Return the [X, Y] coordinate for the center point of the cell that contains the specified text.  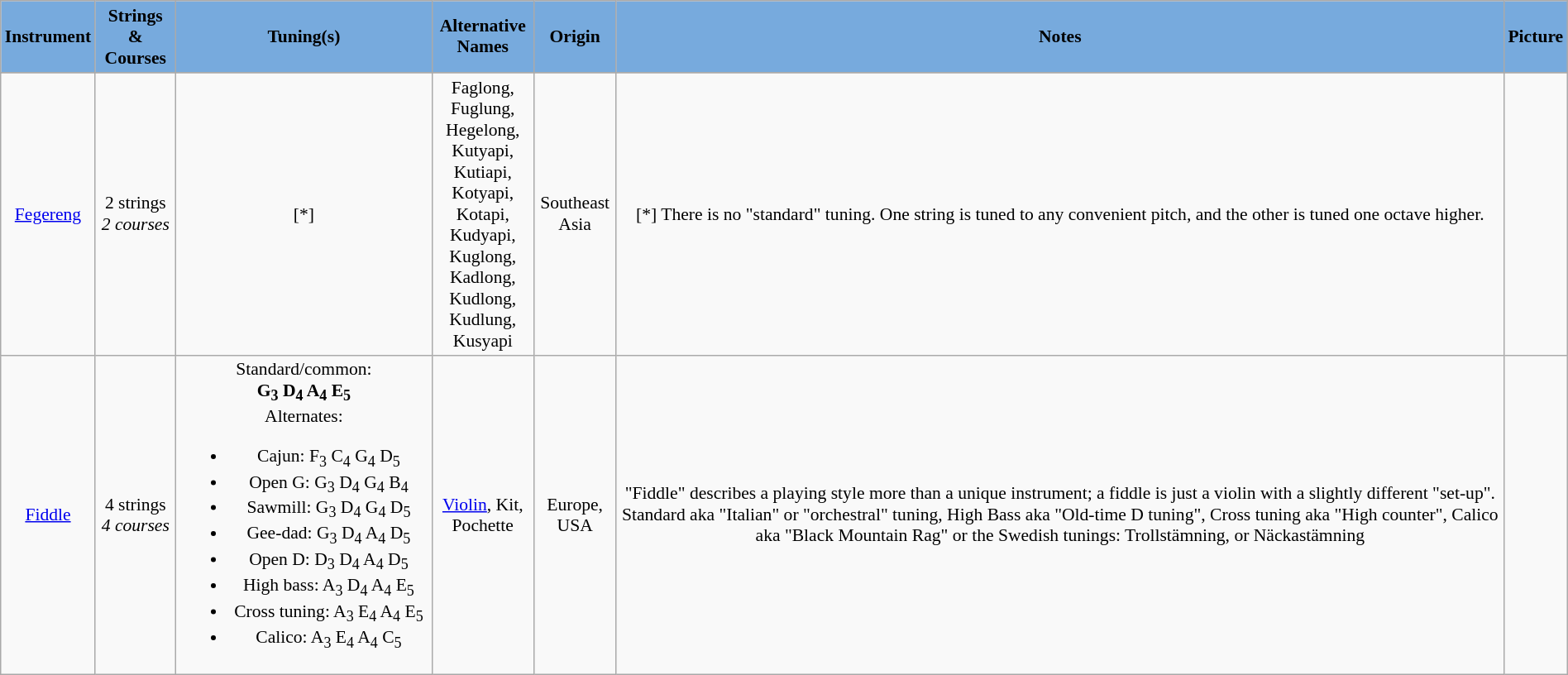
Southeast Asia [575, 213]
Fiddle [48, 515]
Picture [1535, 36]
Fegereng [48, 213]
Origin [575, 36]
Instrument [48, 36]
Strings & Courses [136, 36]
Europe, USA [575, 515]
Tuning(s) [304, 36]
Alternative Names [483, 36]
4 strings4 courses [136, 515]
[*] There is no "standard" tuning. One string is tuned to any convenient pitch, and the other is tuned one octave higher. [1060, 213]
Violin, Kit, Pochette [483, 515]
Notes [1060, 36]
[*] [304, 213]
Faglong, Fuglung, Hegelong, Kutyapi, Kutiapi, Kotyapi, Kotapi, Kudyapi, Kuglong, Kadlong, Kudlong, Kudlung, Kusyapi [483, 213]
2 strings2 courses [136, 213]
